Search for the cell housing the specified text and yield its [x, y] center coordinate. 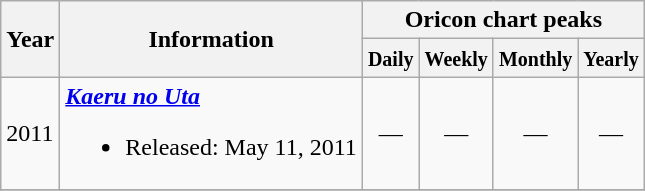
Yearly [612, 58]
Monthly [535, 58]
Daily [390, 58]
Kaeru no UtaReleased: May 11, 2011 [212, 134]
Oricon chart peaks [503, 20]
Information [212, 39]
2011 [30, 134]
Weekly [456, 58]
Year [30, 39]
